Output the [x, y] coordinate of the center of the cell containing the given text.  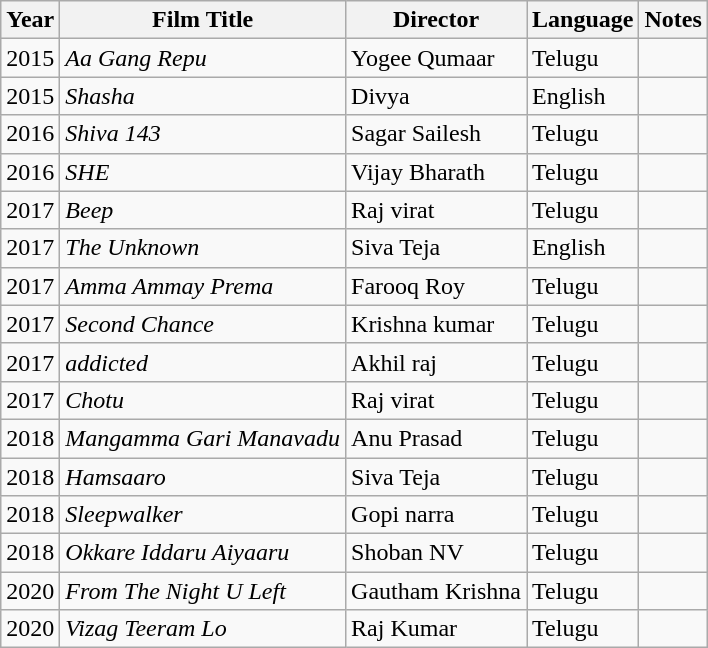
Akhil raj [436, 362]
Amma Ammay Prema [203, 286]
Shasha [203, 96]
The Unknown [203, 248]
Sleepwalker [203, 515]
Vizag Teeram Lo [203, 629]
Chotu [203, 400]
Gautham Krishna [436, 591]
SHE [203, 172]
Language [583, 20]
Second Chance [203, 324]
Mangamma Gari Manavadu [203, 438]
Hamsaaro [203, 477]
From The Night U Left [203, 591]
Gopi narra [436, 515]
Divya [436, 96]
Krishna kumar [436, 324]
Director [436, 20]
Shoban NV [436, 553]
Farooq Roy [436, 286]
Aa Gang Repu [203, 58]
Anu Prasad [436, 438]
Sagar Sailesh [436, 134]
Shiva 143 [203, 134]
Yogee Qumaar [436, 58]
Beep [203, 210]
Vijay Bharath [436, 172]
Film Title [203, 20]
Year [30, 20]
Okkare Iddaru Aiyaaru [203, 553]
Raj Kumar [436, 629]
addicted [203, 362]
Notes [673, 20]
